Determine the (X, Y) coordinate at the center of the cell enclosing the given text.  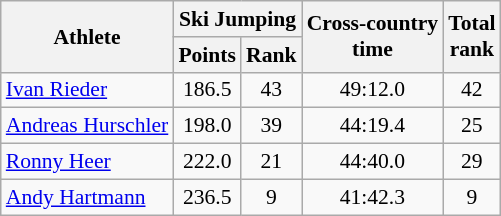
Ski Jumping (237, 19)
42 (472, 90)
29 (472, 162)
Cross-country time (373, 36)
41:42.3 (373, 197)
Athlete (88, 36)
44:40.0 (373, 162)
Ivan Rieder (88, 90)
25 (472, 126)
21 (272, 162)
Andy Hartmann (88, 197)
198.0 (207, 126)
39 (272, 126)
Total rank (472, 36)
Points (207, 55)
186.5 (207, 90)
43 (272, 90)
Andreas Hurschler (88, 126)
236.5 (207, 197)
Rank (272, 55)
222.0 (207, 162)
Ronny Heer (88, 162)
49:12.0 (373, 90)
44:19.4 (373, 126)
